Provide the [x, y] coordinate of the cell's center where the given text is located.  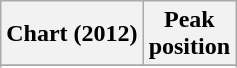
Chart (2012) [72, 34]
Peakposition [189, 34]
